Extract the (X, Y) coordinate from the center of the cell holding the provided text.  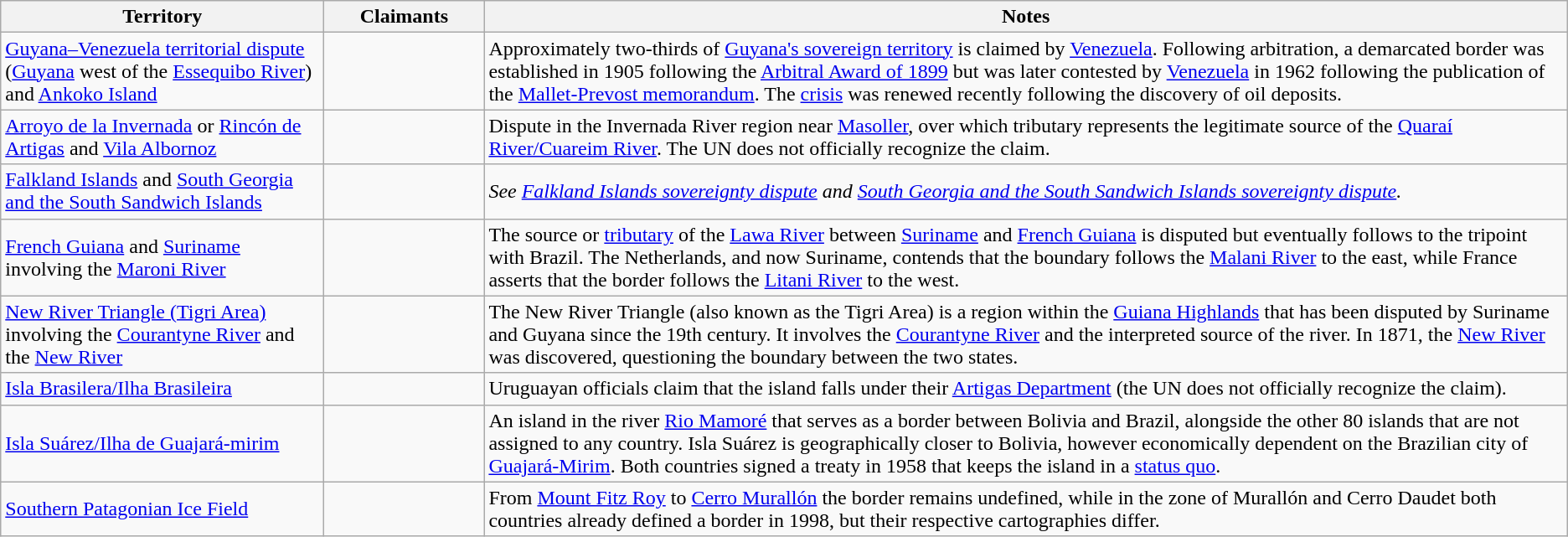
Isla Brasilera/Ilha Brasileira (162, 389)
Territory (162, 17)
Arroyo de la Invernada or Rincón de Artigas and Vila Albornoz (162, 137)
French Guiana and Suriname involving the Maroni River (162, 257)
Guyana–Venezuela territorial dispute (Guyana west of the Essequibo River) and Ankoko Island (162, 71)
Claimants (404, 17)
Falkland Islands and South Georgia and the South Sandwich Islands (162, 191)
Isla Suárez/Ilha de Guajará-mirim (162, 443)
Uruguayan officials claim that the island falls under their Artigas Department (the UN does not officially recognize the claim). (1025, 389)
Southern Patagonian Ice Field (162, 509)
See Falkland Islands sovereignty dispute and South Georgia and the South Sandwich Islands sovereignty dispute. (1025, 191)
New River Triangle (Tigri Area) involving the Courantyne River and the New River (162, 334)
Notes (1025, 17)
